Return the (x, y) coordinate for the center point of the cell that contains the specified text.  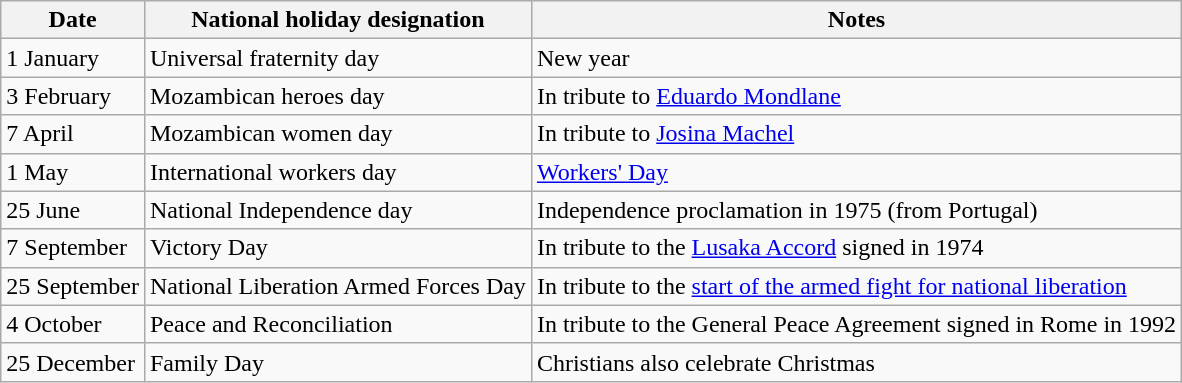
Workers' Day (856, 172)
Mozambican women day (338, 134)
National Liberation Armed Forces Day (338, 286)
Notes (856, 20)
New year (856, 58)
25 June (73, 210)
Independence proclamation in 1975 (from Portugal) (856, 210)
In tribute to the start of the armed fight for national liberation (856, 286)
7 September (73, 248)
National Independence day (338, 210)
Victory Day (338, 248)
In tribute to the Lusaka Accord signed in 1974 (856, 248)
Family Day (338, 362)
Universal fraternity day (338, 58)
7 April (73, 134)
3 February (73, 96)
4 October (73, 324)
National holiday designation (338, 20)
1 May (73, 172)
Mozambican heroes day (338, 96)
In tribute to the General Peace Agreement signed in Rome in 1992 (856, 324)
25 December (73, 362)
International workers day (338, 172)
1 January (73, 58)
25 September (73, 286)
In tribute to Josina Machel (856, 134)
In tribute to Eduardo Mondlane (856, 96)
Peace and Reconciliation (338, 324)
Christians also celebrate Christmas (856, 362)
Date (73, 20)
